From the cell containing the given text, extract its center point as (X, Y) coordinate. 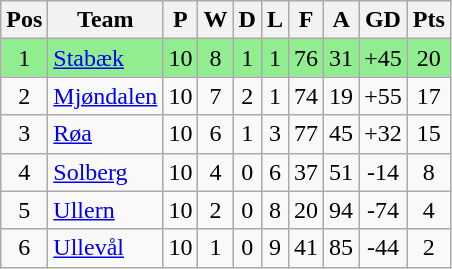
Team (106, 20)
Ullevål (106, 248)
Stabæk (106, 58)
L (274, 20)
+32 (384, 134)
-74 (384, 210)
5 (24, 210)
-44 (384, 248)
Pts (428, 20)
-14 (384, 172)
76 (306, 58)
Pos (24, 20)
+45 (384, 58)
+55 (384, 96)
Solberg (106, 172)
19 (342, 96)
45 (342, 134)
P (180, 20)
94 (342, 210)
51 (342, 172)
Mjøndalen (106, 96)
15 (428, 134)
Ullern (106, 210)
17 (428, 96)
Røa (106, 134)
77 (306, 134)
A (342, 20)
37 (306, 172)
41 (306, 248)
31 (342, 58)
F (306, 20)
D (247, 20)
W (216, 20)
74 (306, 96)
7 (216, 96)
85 (342, 248)
GD (384, 20)
9 (274, 248)
